Capture the cell that displays the provided text and extract its (X, Y) central coordinate. 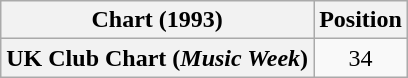
Position (361, 20)
Chart (1993) (158, 20)
UK Club Chart (Music Week) (158, 58)
34 (361, 58)
